Return the [x, y] coordinate for the center point of the cell that contains the specified text.  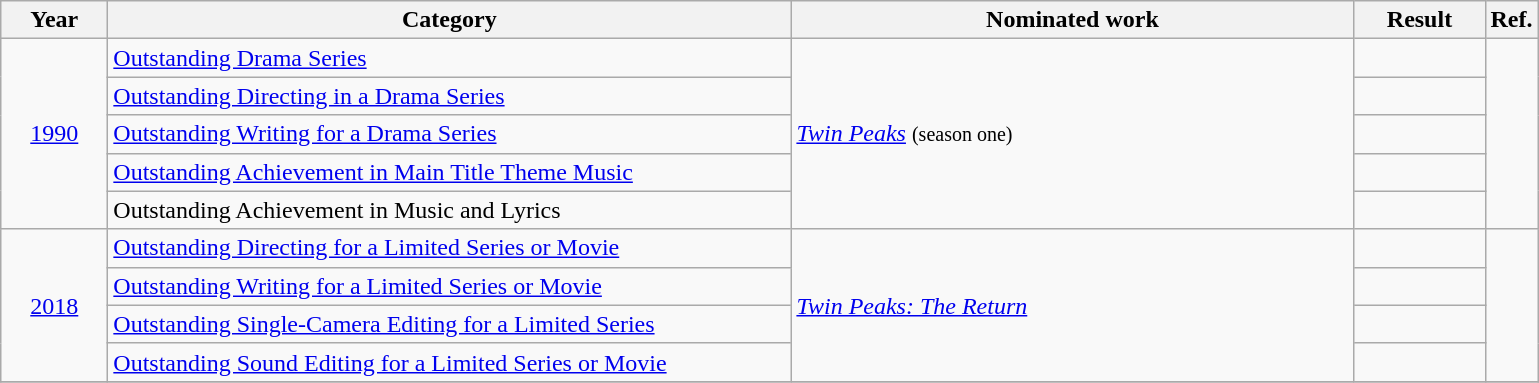
Outstanding Writing for a Limited Series or Movie [450, 286]
Outstanding Achievement in Main Title Theme Music [450, 172]
2018 [54, 305]
Result [1420, 20]
Year [54, 20]
Outstanding Single-Camera Editing for a Limited Series [450, 324]
1990 [54, 134]
Outstanding Achievement in Music and Lyrics [450, 210]
Outstanding Directing for a Limited Series or Movie [450, 248]
Twin Peaks (season one) [1072, 134]
Outstanding Drama Series [450, 58]
Twin Peaks: The Return [1072, 305]
Nominated work [1072, 20]
Outstanding Sound Editing for a Limited Series or Movie [450, 362]
Category [450, 20]
Ref. [1512, 20]
Outstanding Writing for a Drama Series [450, 134]
Outstanding Directing in a Drama Series [450, 96]
